Pinpoint the cell where the given text exists, returning its (X, Y) midpoint coordinate. 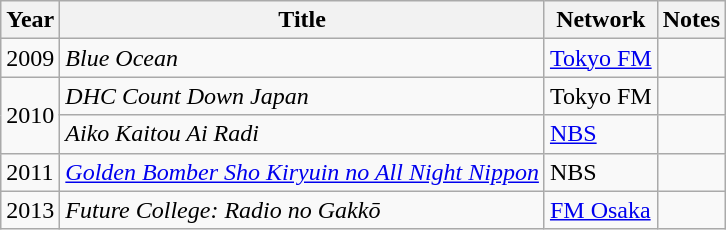
Notes (691, 20)
2013 (30, 210)
2009 (30, 58)
Future College: Radio no Gakkō (302, 210)
Blue Ocean (302, 58)
2010 (30, 115)
Title (302, 20)
Golden Bomber Sho Kiryuin no All Night Nippon (302, 172)
Year (30, 20)
FM Osaka (600, 210)
Network (600, 20)
DHC Count Down Japan (302, 96)
Aiko Kaitou Ai Radi (302, 134)
2011 (30, 172)
